Search for the cell housing the specified text and yield its (X, Y) center coordinate. 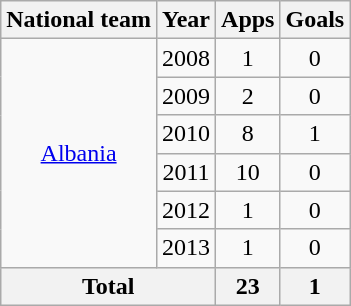
Apps (248, 20)
2011 (186, 172)
2009 (186, 96)
2010 (186, 134)
National team (79, 20)
2008 (186, 58)
2012 (186, 210)
10 (248, 172)
Goals (315, 20)
2013 (186, 248)
Albania (79, 153)
23 (248, 286)
2 (248, 96)
Year (186, 20)
Total (108, 286)
8 (248, 134)
